Identify which cell holds the provided text, then report its [X, Y] central coordinate. 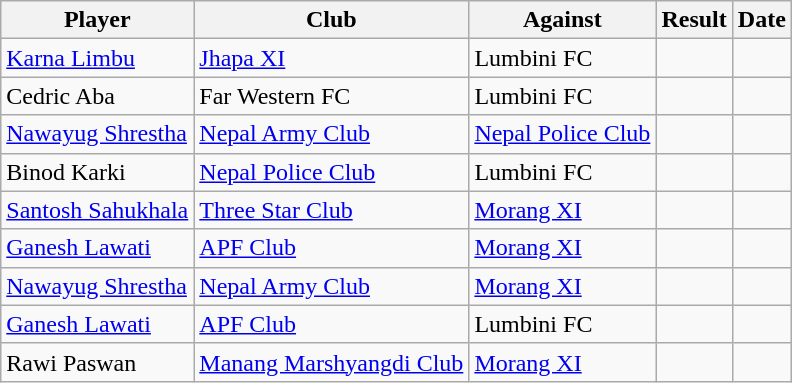
Manang Marshyangdi Club [332, 362]
Three Star Club [332, 210]
Rawi Paswan [98, 362]
Jhapa XI [332, 58]
Result [694, 20]
Club [332, 20]
Santosh Sahukhala [98, 210]
Binod Karki [98, 172]
Cedric Aba [98, 96]
Player [98, 20]
Against [562, 20]
Date [762, 20]
Far Western FC [332, 96]
Karna Limbu [98, 58]
